Identify which cell holds the provided text, then report its (X, Y) central coordinate. 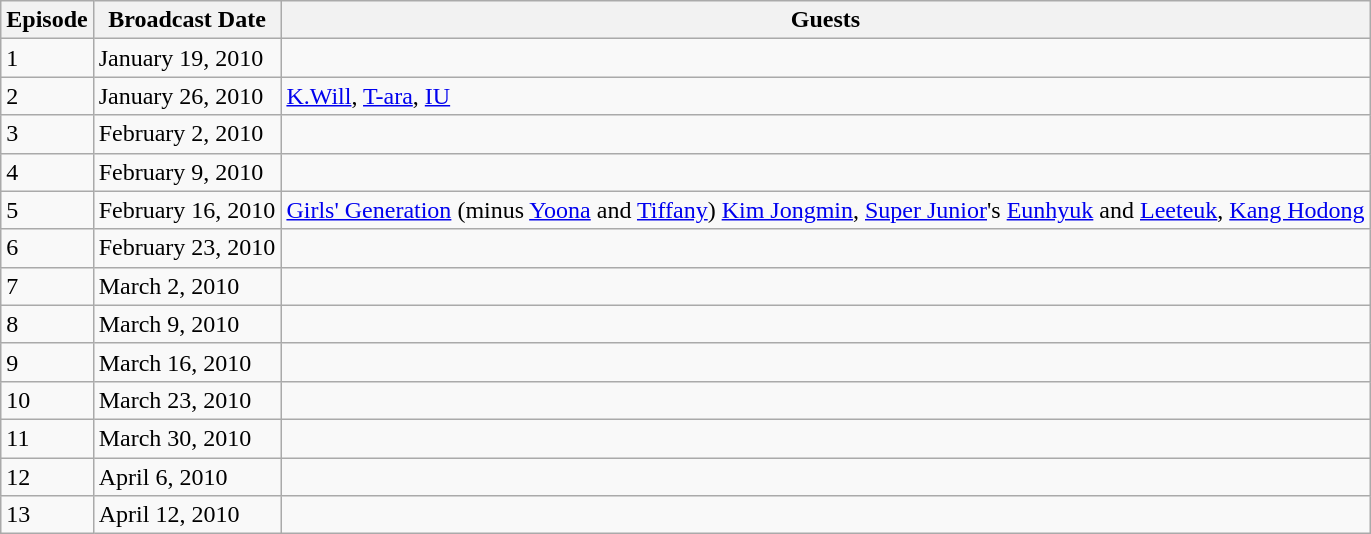
January 26, 2010 (187, 96)
March 30, 2010 (187, 438)
February 16, 2010 (187, 210)
January 19, 2010 (187, 58)
12 (47, 477)
February 23, 2010 (187, 248)
11 (47, 438)
1 (47, 58)
Episode (47, 20)
5 (47, 210)
7 (47, 286)
2 (47, 96)
March 2, 2010 (187, 286)
9 (47, 362)
10 (47, 400)
Broadcast Date (187, 20)
4 (47, 172)
April 12, 2010 (187, 515)
February 9, 2010 (187, 172)
February 2, 2010 (187, 134)
March 16, 2010 (187, 362)
Guests (826, 20)
8 (47, 324)
6 (47, 248)
March 23, 2010 (187, 400)
K.Will, T-ara, IU (826, 96)
Girls' Generation (minus Yoona and Tiffany) Kim Jongmin, Super Junior's Eunhyuk and Leeteuk, Kang Hodong (826, 210)
3 (47, 134)
13 (47, 515)
March 9, 2010 (187, 324)
April 6, 2010 (187, 477)
